Capture the cell that displays the provided text and extract its (X, Y) central coordinate. 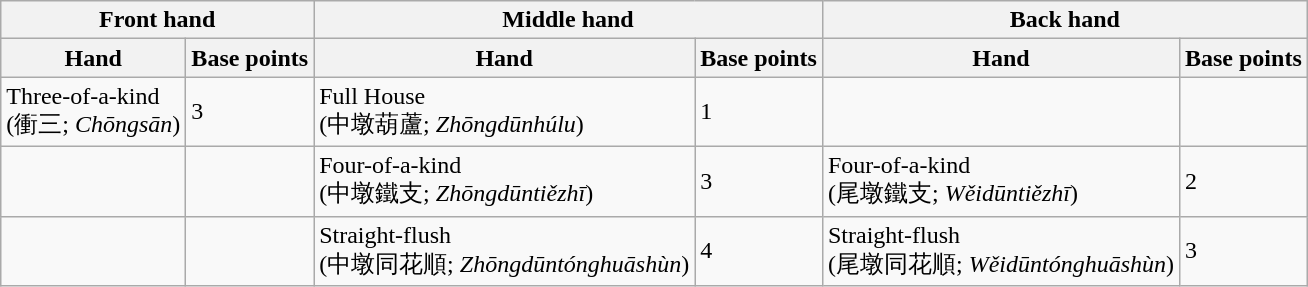
Three-of-a-kind(衝三; Chōngsān) (94, 112)
Four-of-a-kind(中墩鐵支; Zhōngdūntiězhī) (504, 181)
Straight-flush(中墩同花順; Zhōngdūntónghuāshùn) (504, 251)
Straight-flush(尾墩同花順; Wěidūntónghuāshùn) (1000, 251)
1 (759, 112)
Full House(中墩葫蘆; Zhōngdūnhúlu) (504, 112)
Back hand (1064, 20)
4 (759, 251)
Four-of-a-kind(尾墩鐵支; Wěidūntiězhī) (1000, 181)
2 (1243, 181)
Middle hand (568, 20)
Front hand (158, 20)
